Output the (X, Y) coordinate of the center of the cell containing the given text.  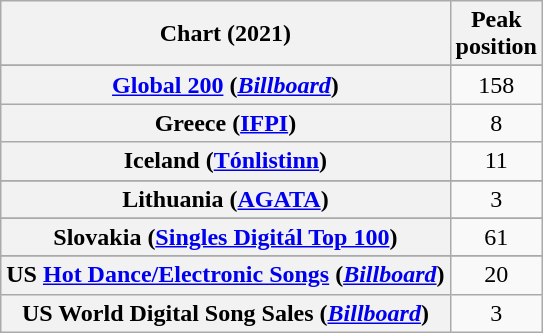
US Hot Dance/Electronic Songs (Billboard) (226, 275)
Peakposition (496, 34)
US World Digital Song Sales (Billboard) (226, 313)
Greece (IFPI) (226, 123)
20 (496, 275)
Iceland (Tónlistinn) (226, 161)
Chart (2021) (226, 34)
158 (496, 85)
Slovakia (Singles Digitál Top 100) (226, 237)
61 (496, 237)
11 (496, 161)
Global 200 (Billboard) (226, 85)
Lithuania (AGATA) (226, 199)
8 (496, 123)
